Locate the cell with the specified text and output its [x, y] center coordinate. 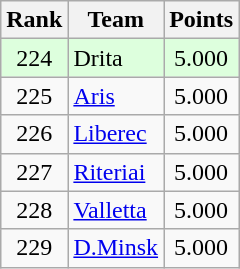
Drita [116, 58]
225 [34, 96]
224 [34, 58]
227 [34, 172]
Team [116, 20]
D.Minsk [116, 248]
Liberec [116, 134]
Points [202, 20]
Valletta [116, 210]
Rank [34, 20]
226 [34, 134]
Aris [116, 96]
229 [34, 248]
Riteriai [116, 172]
228 [34, 210]
